Return [x, y] of the center of cell containing provided text 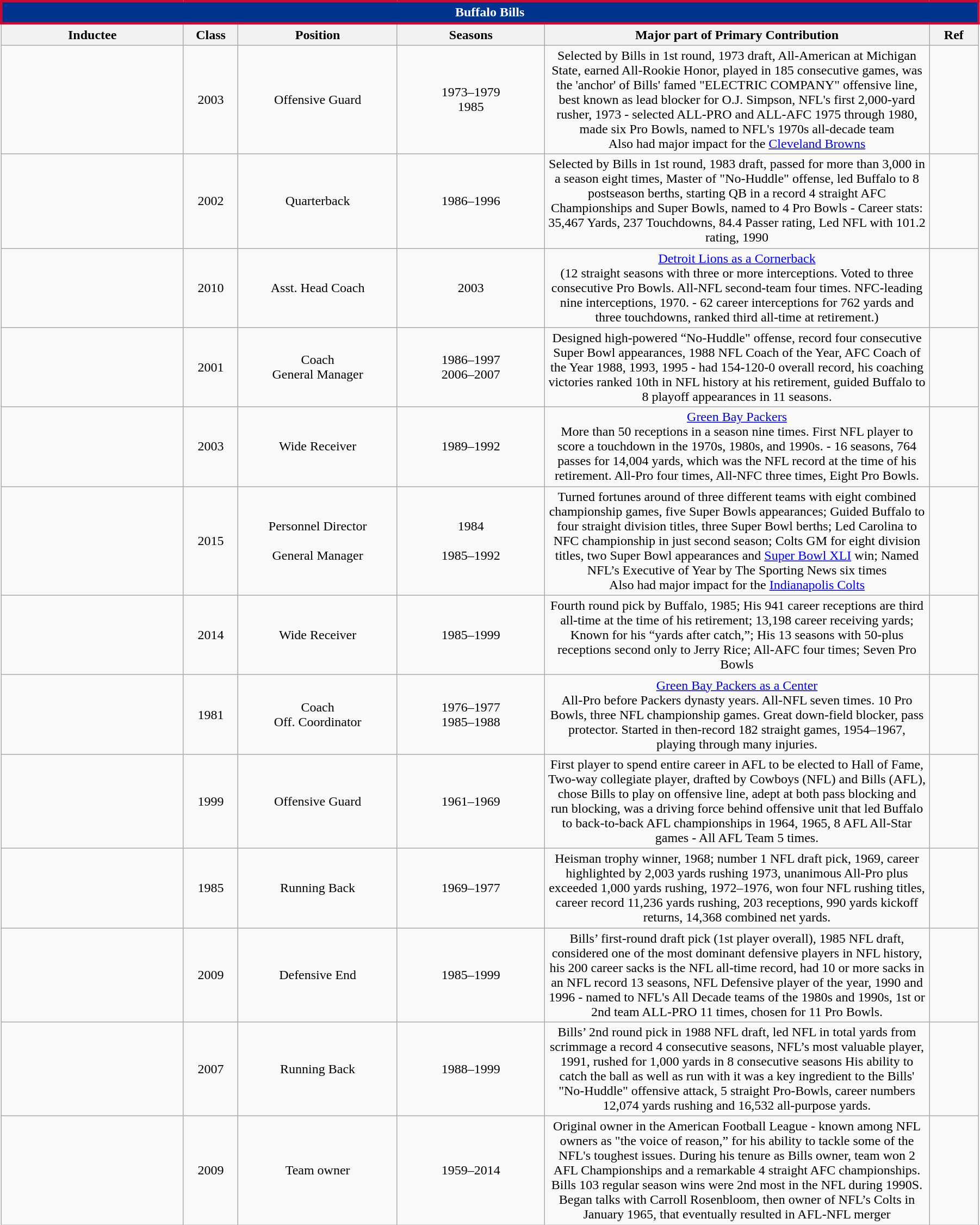
1985 [211, 888]
2014 [211, 635]
CoachOff. Coordinator [318, 714]
1986–19972006–2007 [471, 367]
Team owner [318, 1171]
Asst. Head Coach [318, 288]
2015 [211, 541]
Quarterback [318, 201]
1973–1979 1985 [471, 100]
2007 [211, 1069]
19841985–1992 [471, 541]
2002 [211, 201]
1959–2014 [471, 1171]
Inductee [92, 34]
2001 [211, 367]
2010 [211, 288]
Ref [954, 34]
1981 [211, 714]
CoachGeneral Manager [318, 367]
1999 [211, 801]
1969–1977 [471, 888]
1961–1969 [471, 801]
Defensive End [318, 975]
Position [318, 34]
1989–1992 [471, 447]
Major part of Primary Contribution [736, 34]
Seasons [471, 34]
1988–1999 [471, 1069]
Class [211, 34]
Buffalo Bills [489, 12]
1986–1996 [471, 201]
1976–19771985–1988 [471, 714]
Personnel DirectorGeneral Manager [318, 541]
